From the cell containing the given text, extract its center point as [X, Y] coordinate. 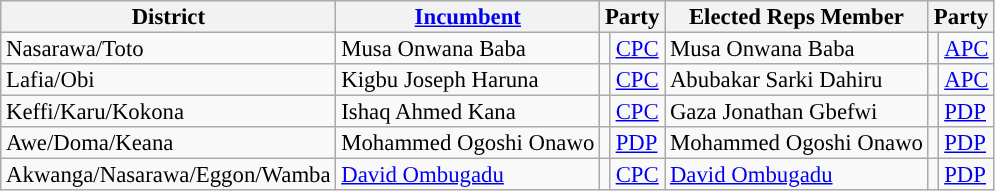
District [168, 17]
Gaza Jonathan Gbefwi [797, 112]
Nasarawa/Toto [168, 49]
Abubakar Sarki Dahiru [797, 80]
Ishaq Ahmed Kana [468, 112]
Kigbu Joseph Haruna [468, 80]
Akwanga/Nasarawa/Eggon/Wamba [168, 175]
Keffi/Karu/Kokona [168, 112]
Incumbent [468, 17]
Awe/Doma/Keana [168, 143]
Lafia/Obi [168, 80]
Elected Reps Member [797, 17]
